Find where the given text appears and provide that cell's center as [x, y] coordinate. 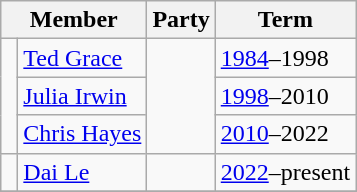
Julia Irwin [82, 96]
Party [181, 20]
Term [285, 20]
1998–2010 [285, 96]
Ted Grace [82, 58]
2022–present [285, 172]
Dai Le [82, 172]
1984–1998 [285, 58]
Member [74, 20]
2010–2022 [285, 134]
Chris Hayes [82, 134]
